For the text-containing cell, return its midpoint in [X, Y] coordinate format. 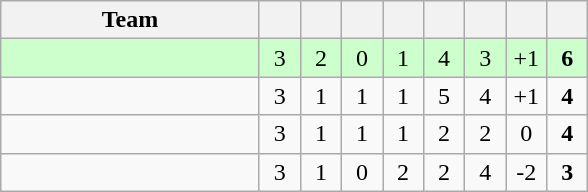
-2 [526, 172]
Team [130, 20]
6 [568, 58]
5 [444, 96]
